Pinpoint the cell where the given text exists, returning its [x, y] midpoint coordinate. 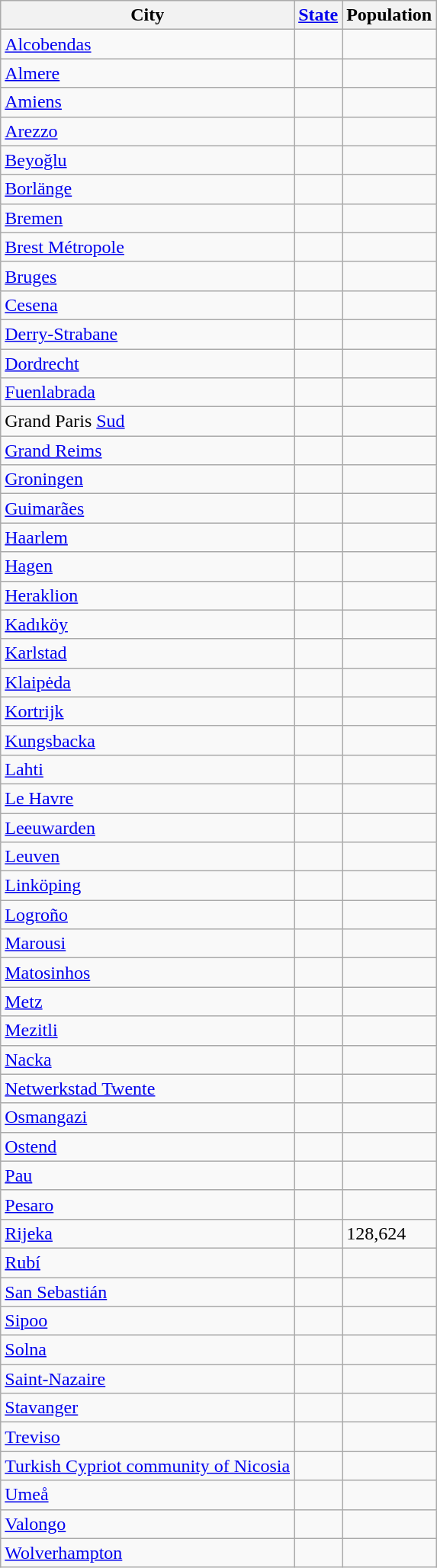
Borlänge [148, 189]
Saint-Nazaire [148, 1379]
Haarlem [148, 537]
Osmangazi [148, 1117]
Leuven [148, 857]
Turkish Cypriot community of Nicosia [148, 1466]
Mezitli [148, 1031]
Netwerkstad Twente [148, 1089]
Derry-Strabane [148, 334]
Karlstad [148, 653]
Brest Métropole [148, 247]
Guimarães [148, 508]
Dordrecht [148, 364]
Le Havre [148, 798]
Nacka [148, 1060]
Groningen [148, 479]
Stavanger [148, 1408]
Amiens [148, 102]
City [148, 15]
Beyoğlu [148, 160]
Hagen [148, 566]
Heraklion [148, 595]
Matosinhos [148, 973]
Kortrijk [148, 711]
Bruges [148, 276]
Bremen [148, 218]
Grand Paris Sud [148, 422]
Alcobendas [148, 44]
Logroño [148, 915]
San Sebastián [148, 1292]
Population [389, 15]
128,624 [389, 1233]
Ostend [148, 1146]
Solna [148, 1350]
Wolverhampton [148, 1553]
Marousi [148, 944]
Lahti [148, 769]
Grand Reims [148, 451]
Kadıköy [148, 624]
Arezzo [148, 131]
Klaipėda [148, 682]
Rubí [148, 1262]
State [319, 15]
Rijeka [148, 1233]
Linköping [148, 886]
Pau [148, 1175]
Treviso [148, 1437]
Valongo [148, 1524]
Fuenlabrada [148, 393]
Sipoo [148, 1321]
Kungsbacka [148, 740]
Almere [148, 73]
Pesaro [148, 1204]
Metz [148, 1002]
Leeuwarden [148, 827]
Umeå [148, 1495]
Cesena [148, 305]
